Extract the [X, Y] coordinate from the center of the cell holding the provided text.  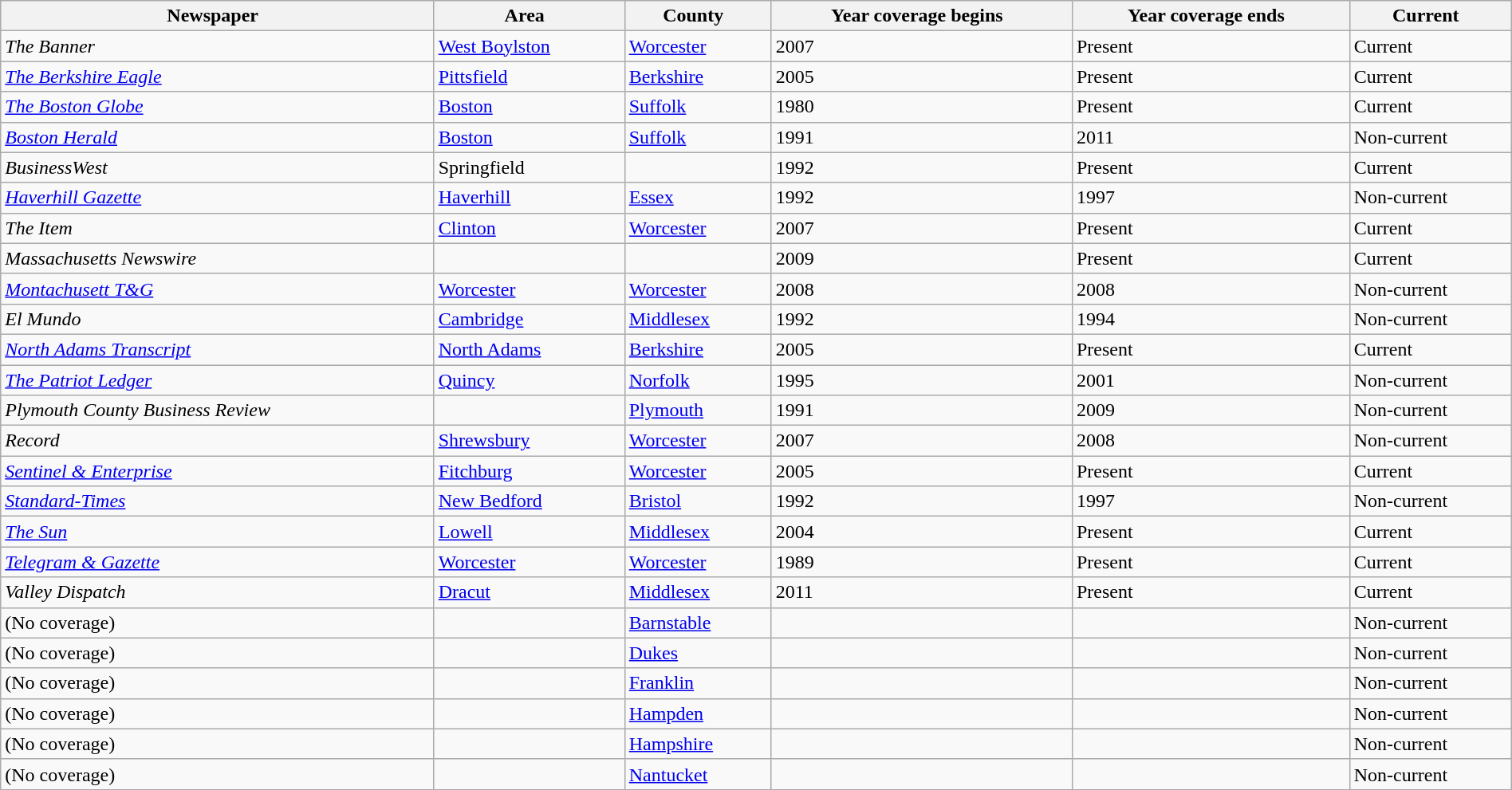
The Berkshire Eagle [217, 77]
Nantucket [698, 774]
The Item [217, 228]
Record [217, 441]
Barnstable [698, 623]
El Mundo [217, 319]
North Adams Transcript [217, 349]
Haverhill [530, 198]
Shrewsbury [530, 441]
1995 [922, 380]
Year coverage begins [922, 16]
Bristol [698, 501]
Dracut [530, 592]
Hampshire [698, 744]
County [698, 16]
Plymouth County Business Review [217, 411]
Dukes [698, 653]
Pittsfield [530, 77]
Plymouth [698, 411]
The Boston Globe [217, 107]
Massachusetts Newswire [217, 258]
Essex [698, 198]
Valley Dispatch [217, 592]
2004 [922, 532]
Fitchburg [530, 471]
Franklin [698, 683]
West Boylston [530, 46]
Boston Herald [217, 137]
Springfield [530, 167]
Newspaper [217, 16]
2001 [1211, 380]
The Patriot Ledger [217, 380]
The Banner [217, 46]
Clinton [530, 228]
Area [530, 16]
The Sun [217, 532]
Year coverage ends [1211, 16]
North Adams [530, 349]
1980 [922, 107]
Montachusett T&G [217, 289]
Norfolk [698, 380]
1989 [922, 562]
Standard-Times [217, 501]
BusinessWest [217, 167]
1994 [1211, 319]
New Bedford [530, 501]
Hampden [698, 713]
Sentinel & Enterprise [217, 471]
Quincy [530, 380]
Telegram & Gazette [217, 562]
Haverhill Gazette [217, 198]
Lowell [530, 532]
Cambridge [530, 319]
